Provide the [x, y] coordinate of the cell's center where the given text is located.  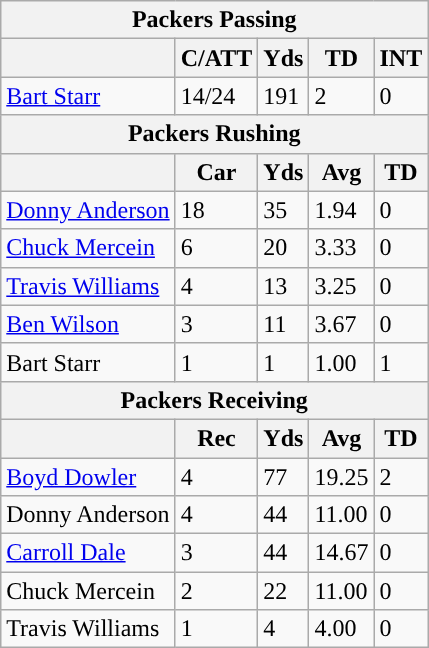
22 [284, 591]
Packers Receiving [214, 400]
Boyd Dowler [88, 477]
20 [284, 248]
Ben Wilson [88, 324]
6 [216, 248]
1.00 [342, 362]
Packers Rushing [214, 134]
18 [216, 210]
13 [284, 286]
19.25 [342, 477]
C/ATT [216, 58]
4.00 [342, 629]
35 [284, 210]
Carroll Dale [88, 553]
11 [284, 324]
INT [401, 58]
Car [216, 172]
14.67 [342, 553]
191 [284, 96]
77 [284, 477]
Rec [216, 438]
14/24 [216, 96]
3.33 [342, 248]
1.94 [342, 210]
Packers Passing [214, 20]
3.67 [342, 324]
3.25 [342, 286]
